Output the [x, y] coordinate of the center of the cell containing the given text.  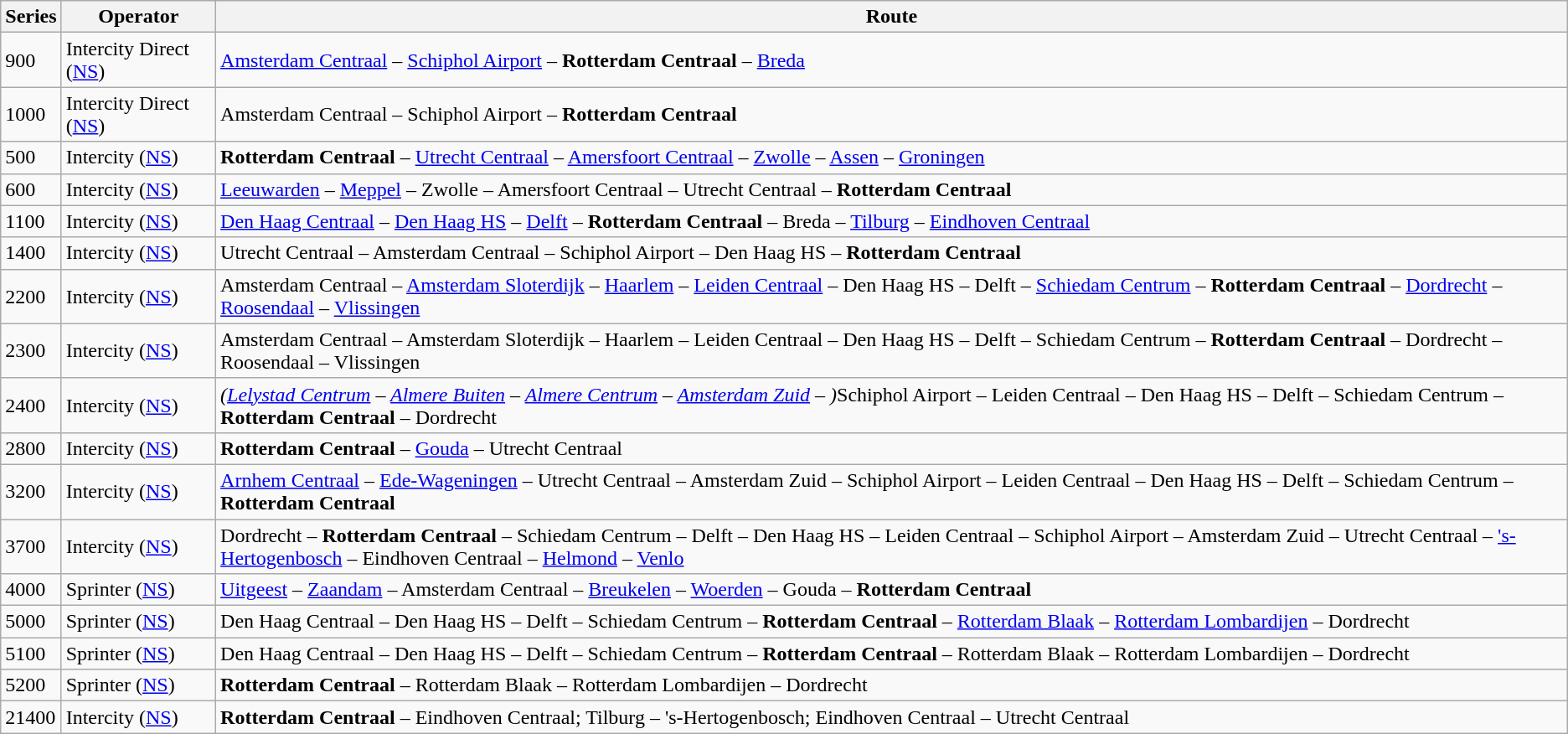
Series [31, 17]
Amsterdam Centraal – Schiphol Airport – Rotterdam Centraal [892, 114]
1000 [31, 114]
21400 [31, 717]
Route [892, 17]
1400 [31, 253]
5200 [31, 685]
Rotterdam Centraal – Gouda – Utrecht Centraal [892, 448]
3700 [31, 546]
Rotterdam Centraal – Utrecht Centraal – Amersfoort Centraal – Zwolle – Assen – Groningen [892, 158]
Rotterdam Centraal – Eindhoven Centraal; Tilburg – 's-Hertogenbosch; Eindhoven Centraal – Utrecht Centraal [892, 717]
Utrecht Centraal – Amsterdam Centraal – Schiphol Airport – Den Haag HS – Rotterdam Centraal [892, 253]
Uitgeest – Zaandam – Amsterdam Centraal – Breukelen – Woerden – Gouda – Rotterdam Centraal [892, 590]
Rotterdam Centraal – Rotterdam Blaak – Rotterdam Lombardijen – Dordrecht [892, 685]
Amsterdam Centraal – Schiphol Airport – Rotterdam Centraal – Breda [892, 60]
5000 [31, 622]
3200 [31, 491]
2200 [31, 297]
2800 [31, 448]
Operator [138, 17]
5100 [31, 654]
1100 [31, 221]
2400 [31, 406]
900 [31, 60]
4000 [31, 590]
Leeuwarden – Meppel – Zwolle – Amersfoort Centraal – Utrecht Centraal – Rotterdam Centraal [892, 189]
Den Haag Centraal – Den Haag HS – Delft – Rotterdam Centraal – Breda – Tilburg – Eindhoven Centraal [892, 221]
600 [31, 189]
500 [31, 158]
2300 [31, 350]
